Detect which cell encompasses the target text, then output its (x, y) center coordinate. 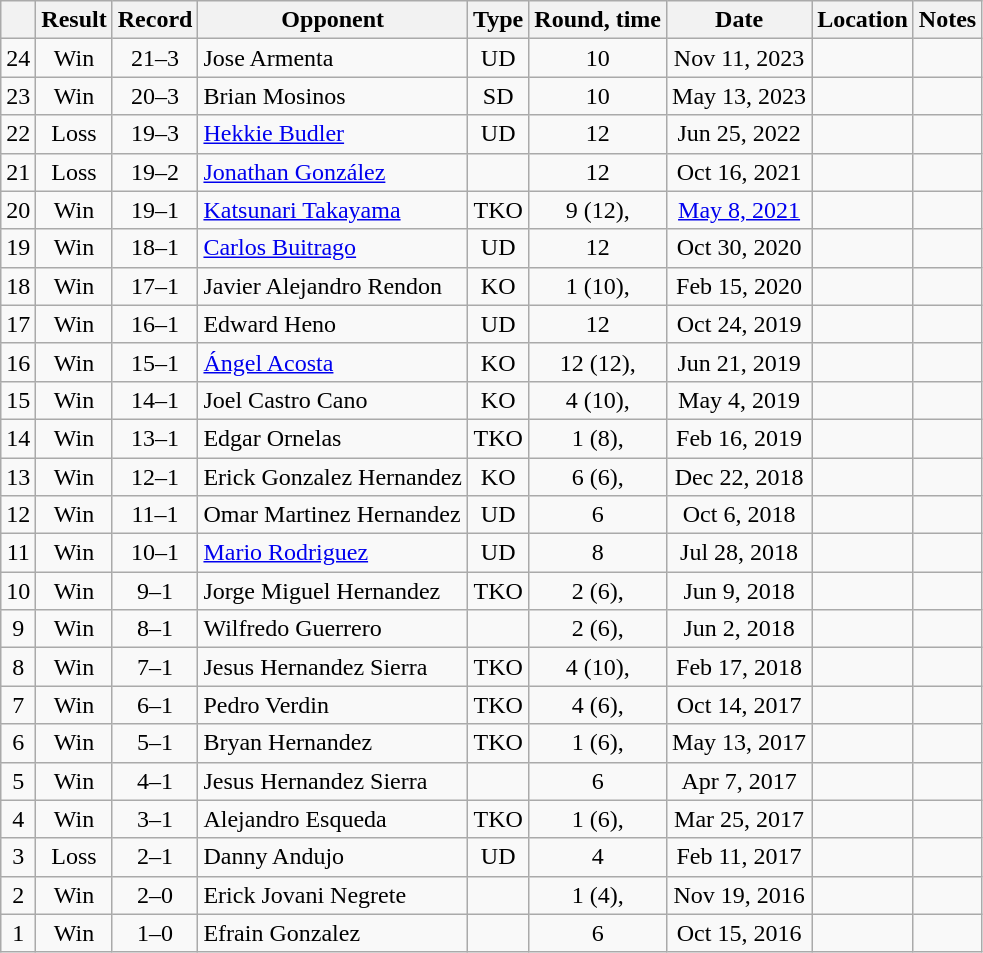
17–1 (155, 286)
13 (18, 477)
4 (6), (598, 705)
4–1 (155, 781)
2–1 (155, 857)
Oct 6, 2018 (740, 515)
9 (18, 629)
Erick Jovani Negrete (333, 895)
14 (18, 438)
1 (10), (598, 286)
Jose Armenta (333, 58)
Apr 7, 2017 (740, 781)
Mario Rodriguez (333, 553)
Type (498, 20)
Oct 16, 2021 (740, 172)
7 (18, 705)
Erick Gonzalez Hernandez (333, 477)
Hekkie Budler (333, 134)
17 (18, 324)
Feb 11, 2017 (740, 857)
Edward Heno (333, 324)
Oct 30, 2020 (740, 248)
9 (12), (598, 210)
Jul 28, 2018 (740, 553)
Date (740, 20)
Location (863, 20)
Nov 19, 2016 (740, 895)
Bryan Hernandez (333, 743)
5–1 (155, 743)
Ángel Acosta (333, 362)
12 (12), (598, 362)
Feb 16, 2019 (740, 438)
Jonathan González (333, 172)
Mar 25, 2017 (740, 819)
May 13, 2017 (740, 743)
Oct 15, 2016 (740, 933)
7–1 (155, 667)
Omar Martinez Hernandez (333, 515)
11 (18, 553)
Dec 22, 2018 (740, 477)
Jun 21, 2019 (740, 362)
Brian Mosinos (333, 96)
SD (498, 96)
21 (18, 172)
16–1 (155, 324)
Jun 25, 2022 (740, 134)
1 (8), (598, 438)
9–1 (155, 591)
22 (18, 134)
Jun 2, 2018 (740, 629)
14–1 (155, 400)
Edgar Ornelas (333, 438)
Carlos Buitrago (333, 248)
Feb 15, 2020 (740, 286)
6 (6), (598, 477)
15–1 (155, 362)
23 (18, 96)
Jorge Miguel Hernandez (333, 591)
Efrain Gonzalez (333, 933)
Record (155, 20)
10–1 (155, 553)
Pedro Verdin (333, 705)
15 (18, 400)
Feb 17, 2018 (740, 667)
3–1 (155, 819)
Result (74, 20)
May 8, 2021 (740, 210)
24 (18, 58)
Katsunari Takayama (333, 210)
Oct 24, 2019 (740, 324)
Nov 11, 2023 (740, 58)
2–0 (155, 895)
20 (18, 210)
May 13, 2023 (740, 96)
3 (18, 857)
Opponent (333, 20)
5 (18, 781)
Joel Castro Cano (333, 400)
19–2 (155, 172)
Wilfredo Guerrero (333, 629)
16 (18, 362)
1 (18, 933)
1 (4), (598, 895)
Alejandro Esqueda (333, 819)
Notes (947, 20)
Jun 9, 2018 (740, 591)
19–3 (155, 134)
May 4, 2019 (740, 400)
18 (18, 286)
19 (18, 248)
1–0 (155, 933)
8–1 (155, 629)
Round, time (598, 20)
Javier Alejandro Rendon (333, 286)
2 (18, 895)
Danny Andujo (333, 857)
13–1 (155, 438)
21–3 (155, 58)
Oct 14, 2017 (740, 705)
18–1 (155, 248)
6–1 (155, 705)
11–1 (155, 515)
19–1 (155, 210)
20–3 (155, 96)
12–1 (155, 477)
